Find where the given text appears and provide that cell's center as [X, Y] coordinate. 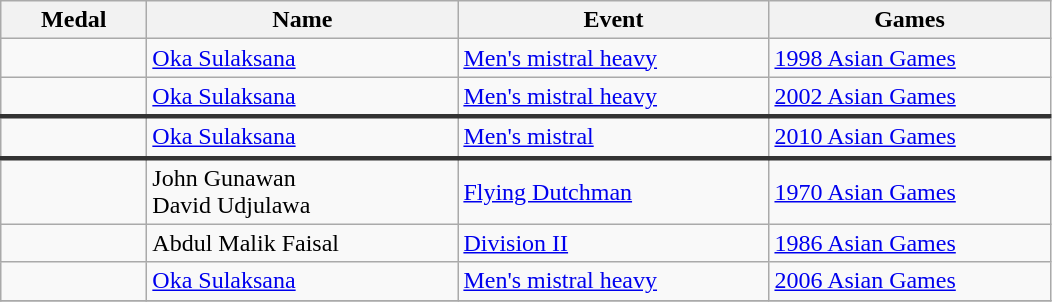
Men's mistral [614, 136]
Games [910, 20]
1970 Asian Games [910, 192]
2010 Asian Games [910, 136]
2002 Asian Games [910, 97]
Division II [614, 243]
Medal [74, 20]
Abdul Malik Faisal [302, 243]
1986 Asian Games [910, 243]
John Gunawan David Udjulawa [302, 192]
1998 Asian Games [910, 58]
Flying Dutchman [614, 192]
Name [302, 20]
2006 Asian Games [910, 281]
Event [614, 20]
